Output the (x, y) coordinate of the center of the cell containing the given text.  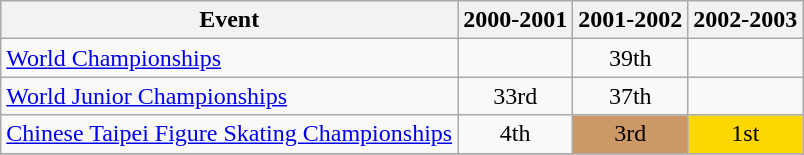
37th (630, 96)
33rd (516, 96)
Event (230, 20)
World Junior Championships (230, 96)
4th (516, 134)
World Championships (230, 58)
2000-2001 (516, 20)
1st (746, 134)
2002-2003 (746, 20)
2001-2002 (630, 20)
3rd (630, 134)
Chinese Taipei Figure Skating Championships (230, 134)
39th (630, 58)
